Determine the [x, y] coordinate at the center of the cell enclosing the given text.  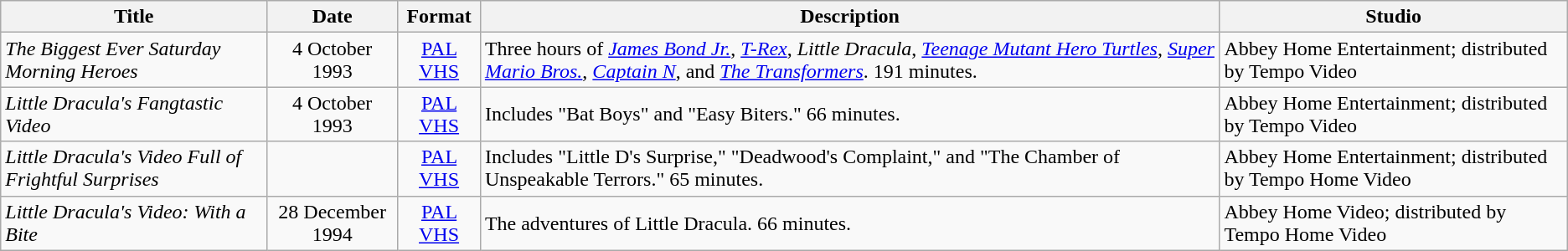
Abbey Home Entertainment; distributed by Tempo Home Video [1394, 169]
The adventures of Little Dracula. 66 minutes. [849, 223]
The Biggest Ever Saturday Morning Heroes [134, 60]
Description [849, 17]
Includes "Bat Boys" and "Easy Biters." 66 minutes. [849, 114]
Format [439, 17]
Studio [1394, 17]
Little Dracula's Video Full of Frightful Surprises [134, 169]
Title [134, 17]
Includes "Little D's Surprise," "Deadwood's Complaint," and "The Chamber of Unspeakable Terrors." 65 minutes. [849, 169]
28 December 1994 [333, 223]
Little Dracula's Video: With a Bite [134, 223]
Three hours of James Bond Jr., T-Rex, Little Dracula, Teenage Mutant Hero Turtles, Super Mario Bros., Captain N, and The Transformers. 191 minutes. [849, 60]
Date [333, 17]
Little Dracula's Fangtastic Video [134, 114]
Abbey Home Video; distributed by Tempo Home Video [1394, 223]
